Output the (x, y) coordinate of the center of the cell containing the given text.  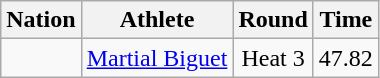
Round (273, 20)
Time (346, 20)
Nation (41, 20)
Martial Biguet (157, 58)
Heat 3 (273, 58)
Athlete (157, 20)
47.82 (346, 58)
